Capture the cell that displays the provided text and extract its (X, Y) central coordinate. 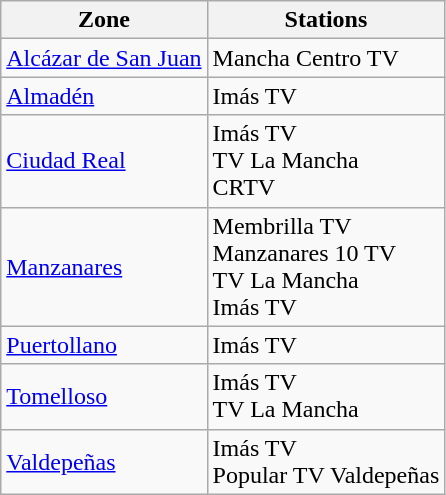
Zone (104, 20)
Puertollano (104, 345)
Valdepeñas (104, 462)
Membrilla TVManzanares 10 TVTV La ManchaImás TV (326, 266)
Stations (326, 20)
Imás TVTV La Mancha (326, 396)
Almadén (104, 96)
Imás TVTV La ManchaCRTV (326, 161)
Ciudad Real (104, 161)
Alcázar de San Juan (104, 58)
Tomelloso (104, 396)
Manzanares (104, 266)
Mancha Centro TV (326, 58)
Imás TVPopular TV Valdepeñas (326, 462)
